Provide the (x, y) coordinate of the cell's center where the given text is located.  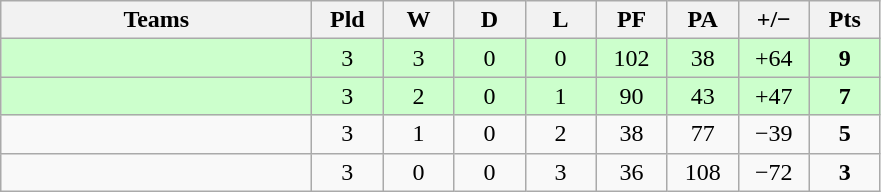
−39 (774, 134)
+64 (774, 58)
D (490, 20)
43 (702, 96)
7 (844, 96)
108 (702, 172)
5 (844, 134)
W (418, 20)
L (560, 20)
90 (632, 96)
−72 (774, 172)
+47 (774, 96)
36 (632, 172)
77 (702, 134)
102 (632, 58)
Teams (156, 20)
9 (844, 58)
+/− (774, 20)
PF (632, 20)
Pld (348, 20)
Pts (844, 20)
PA (702, 20)
